Pinpoint the cell where the given text exists, returning its (x, y) midpoint coordinate. 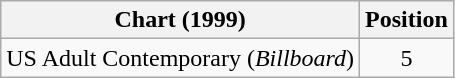
Position (407, 20)
5 (407, 58)
US Adult Contemporary (Billboard) (180, 58)
Chart (1999) (180, 20)
